Provide the [x, y] coordinate of the cell's center where the given text is located.  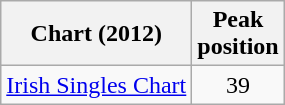
Peakposition [238, 34]
Irish Singles Chart [96, 85]
Chart (2012) [96, 34]
39 [238, 85]
